Scan for the cell matching the given text and deliver its [X, Y] coordinate at center. 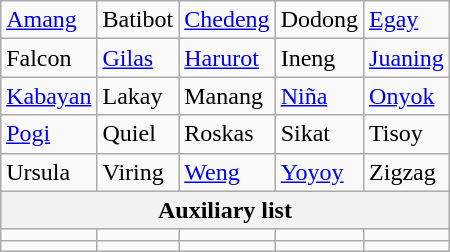
Dodong [319, 20]
Tisoy [407, 134]
Onyok [407, 96]
Quiel [138, 134]
Falcon [49, 58]
Chedeng [227, 20]
Pogi [49, 134]
Amang [49, 20]
Sikat [319, 134]
Zigzag [407, 172]
Ineng [319, 58]
Weng [227, 172]
Kabayan [49, 96]
Roskas [227, 134]
Manang [227, 96]
Gilas [138, 58]
Niña [319, 96]
Batibot [138, 20]
Viring [138, 172]
Lakay [138, 96]
Juaning [407, 58]
Harurot [227, 58]
Yoyoy [319, 172]
Egay [407, 20]
Auxiliary list [226, 210]
Ursula [49, 172]
